For the text-containing cell, return its midpoint in (x, y) coordinate format. 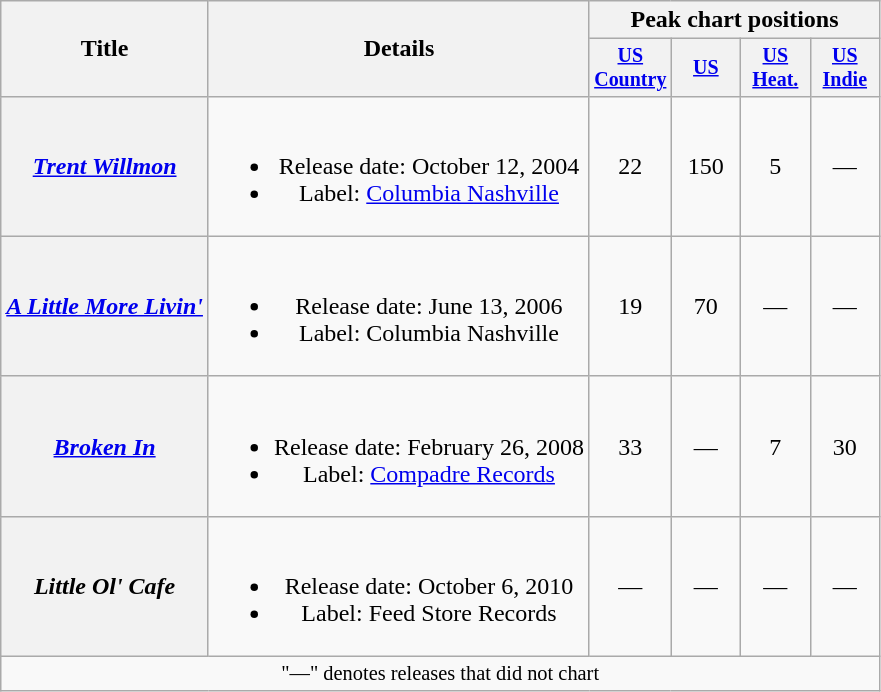
US Heat. (776, 68)
Broken In (105, 446)
US Country (630, 68)
Release date: June 13, 2006Label: Columbia Nashville (398, 306)
Release date: February 26, 2008Label: Compadre Records (398, 446)
30 (844, 446)
5 (776, 166)
150 (706, 166)
Release date: October 12, 2004Label: Columbia Nashville (398, 166)
19 (630, 306)
US (706, 68)
US Indie (844, 68)
Little Ol' Cafe (105, 586)
70 (706, 306)
"—" denotes releases that did not chart (440, 674)
22 (630, 166)
7 (776, 446)
A Little More Livin' (105, 306)
Peak chart positions (734, 20)
33 (630, 446)
Trent Willmon (105, 166)
Release date: October 6, 2010Label: Feed Store Records (398, 586)
Details (398, 49)
Title (105, 49)
